Return [x, y] of the center of cell containing provided text 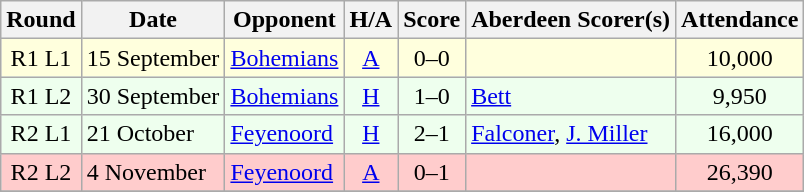
Aberdeen Scorer(s) [571, 20]
9,950 [740, 96]
R2 L2 [41, 172]
Date [153, 20]
Round [41, 20]
0–0 [432, 58]
26,390 [740, 172]
21 October [153, 134]
H/A [371, 20]
4 November [153, 172]
Opponent [284, 20]
Falconer, J. Miller [571, 134]
Bett [571, 96]
15 September [153, 58]
Attendance [740, 20]
R2 L1 [41, 134]
R1 L2 [41, 96]
1–0 [432, 96]
16,000 [740, 134]
10,000 [740, 58]
R1 L1 [41, 58]
Score [432, 20]
30 September [153, 96]
0–1 [432, 172]
2–1 [432, 134]
